Provide the (x, y) coordinate of the cell's center where the given text is located.  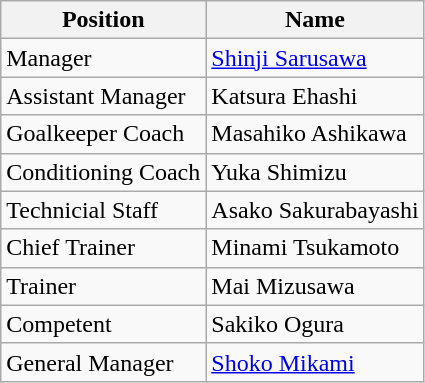
Technicial Staff (104, 210)
Minami Tsukamoto (315, 248)
General Manager (104, 362)
Name (315, 20)
Competent (104, 324)
Mai Mizusawa (315, 286)
Position (104, 20)
Assistant Manager (104, 96)
Shoko Mikami (315, 362)
Conditioning Coach (104, 172)
Asako Sakurabayashi (315, 210)
Chief Trainer (104, 248)
Sakiko Ogura (315, 324)
Masahiko Ashikawa (315, 134)
Yuka Shimizu (315, 172)
Katsura Ehashi (315, 96)
Trainer (104, 286)
Manager (104, 58)
Goalkeeper Coach (104, 134)
Shinji Sarusawa (315, 58)
